For the text-containing cell, return its midpoint in [x, y] coordinate format. 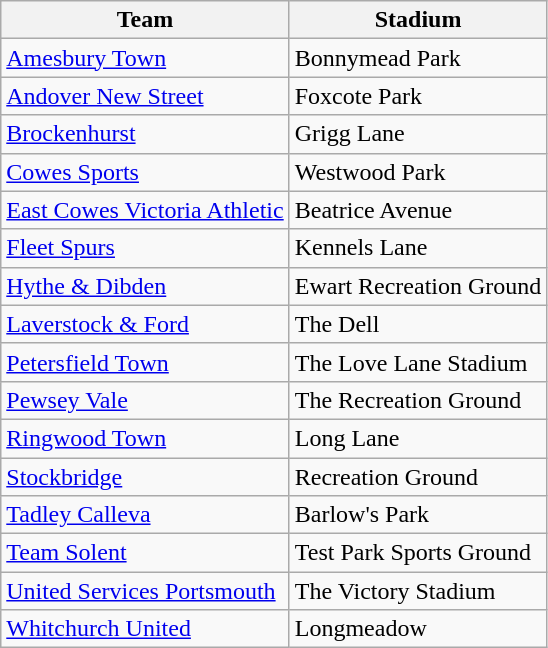
Laverstock & Ford [145, 324]
The Recreation Ground [418, 400]
Grigg Lane [418, 134]
Barlow's Park [418, 515]
United Services Portsmouth [145, 591]
Bonnymead Park [418, 58]
Petersfield Town [145, 362]
Tadley Calleva [145, 515]
Team [145, 20]
Test Park Sports Ground [418, 553]
Hythe & Dibden [145, 286]
Kennels Lane [418, 248]
East Cowes Victoria Athletic [145, 210]
Amesbury Town [145, 58]
Beatrice Avenue [418, 210]
Ringwood Town [145, 438]
Foxcote Park [418, 96]
Team Solent [145, 553]
Brockenhurst [145, 134]
Stockbridge [145, 477]
Fleet Spurs [145, 248]
Longmeadow [418, 629]
Andover New Street [145, 96]
Whitchurch United [145, 629]
Ewart Recreation Ground [418, 286]
Pewsey Vale [145, 400]
The Victory Stadium [418, 591]
Recreation Ground [418, 477]
The Love Lane Stadium [418, 362]
Stadium [418, 20]
Long Lane [418, 438]
The Dell [418, 324]
Cowes Sports [145, 172]
Westwood Park [418, 172]
